Pinpoint the cell where the given text exists, returning its (X, Y) midpoint coordinate. 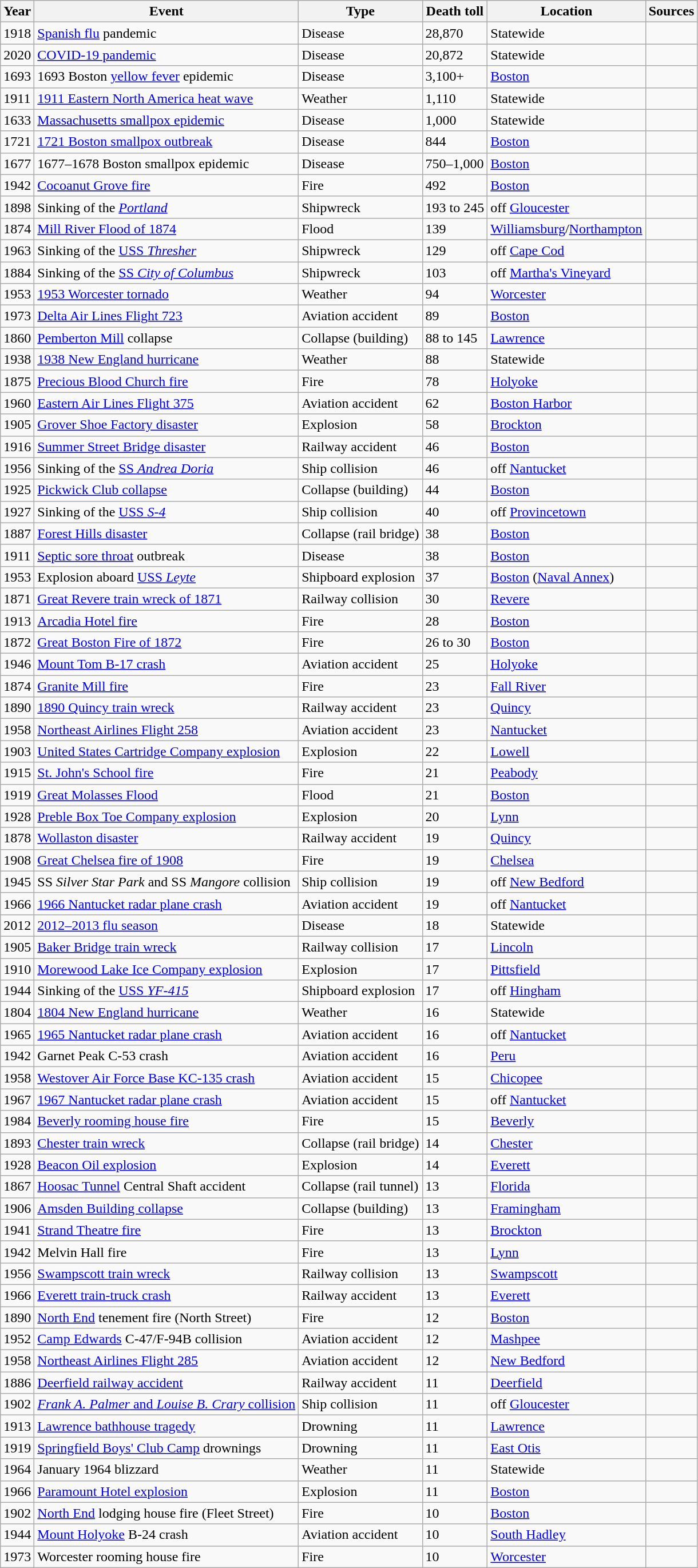
Sinking of the Portland (166, 207)
Sinking of the SS Andrea Doria (166, 468)
Peabody (566, 773)
1945 (17, 882)
Sinking of the USS Thresher (166, 250)
Nantucket (566, 730)
1693 Boston yellow fever epidemic (166, 77)
Beverly rooming house fire (166, 1121)
Great Revere train wreck of 1871 (166, 599)
1964 (17, 1470)
1967 Nantucket radar plane crash (166, 1100)
off Provincetown (566, 512)
30 (455, 599)
Hoosac Tunnel Central Shaft accident (166, 1187)
1908 (17, 860)
1890 Quincy train wreck (166, 708)
1898 (17, 207)
1878 (17, 838)
1927 (17, 512)
United States Cartridge Company explosion (166, 751)
Massachusetts smallpox epidemic (166, 120)
SS Silver Star Park and SS Mangore collision (166, 882)
25 (455, 664)
1804 (17, 1013)
Sources (672, 11)
Type (360, 11)
Preble Box Toe Company explosion (166, 817)
78 (455, 381)
off Cape Cod (566, 250)
129 (455, 250)
1925 (17, 490)
Cocoanut Grove fire (166, 185)
1911 Eastern North America heat wave (166, 98)
Morewood Lake Ice Company explosion (166, 969)
Mount Holyoke B-24 crash (166, 1535)
94 (455, 295)
Revere (566, 599)
Swampscott (566, 1273)
1967 (17, 1100)
18 (455, 925)
1860 (17, 338)
Arcadia Hotel fire (166, 620)
Florida (566, 1187)
1872 (17, 643)
Paramount Hotel explosion (166, 1491)
Deerfield railway accident (166, 1383)
1915 (17, 773)
Septic sore throat outbreak (166, 555)
Chester train wreck (166, 1143)
2020 (17, 55)
off Martha's Vineyard (566, 273)
Year (17, 11)
Swampscott train wreck (166, 1273)
Lowell (566, 751)
Lincoln (566, 947)
1965 Nantucket radar plane crash (166, 1034)
89 (455, 316)
1946 (17, 664)
Death toll (455, 11)
Chelsea (566, 860)
44 (455, 490)
Chicopee (566, 1078)
1938 New England hurricane (166, 360)
1867 (17, 1187)
1,110 (455, 98)
Chester (566, 1143)
Granite Mill fire (166, 686)
Pickwick Club collapse (166, 490)
1875 (17, 381)
New Bedford (566, 1361)
North End lodging house fire (Fleet Street) (166, 1513)
3,100+ (455, 77)
Garnet Peak C-53 crash (166, 1056)
Mill River Flood of 1874 (166, 229)
Mashpee (566, 1339)
844 (455, 142)
Spanish flu pandemic (166, 33)
Location (566, 11)
1916 (17, 447)
off Hingham (566, 991)
1887 (17, 534)
Northeast Airlines Flight 285 (166, 1361)
Beverly (566, 1121)
1633 (17, 120)
Framingham (566, 1208)
Boston Harbor (566, 403)
1965 (17, 1034)
139 (455, 229)
Northeast Airlines Flight 258 (166, 730)
Wollaston disaster (166, 838)
Deerfield (566, 1383)
Eastern Air Lines Flight 375 (166, 403)
1721 (17, 142)
62 (455, 403)
1693 (17, 77)
Sinking of the USS YF-415 (166, 991)
492 (455, 185)
1952 (17, 1339)
Precious Blood Church fire (166, 381)
Grover Shoe Factory disaster (166, 425)
1960 (17, 403)
off New Bedford (566, 882)
1941 (17, 1230)
20,872 (455, 55)
Delta Air Lines Flight 723 (166, 316)
1906 (17, 1208)
Sinking of the USS S-4 (166, 512)
2012–2013 flu season (166, 925)
1903 (17, 751)
St. John's School fire (166, 773)
Everett train-truck crash (166, 1295)
58 (455, 425)
1984 (17, 1121)
1938 (17, 360)
1,000 (455, 120)
Pittsfield (566, 969)
Explosion aboard USS Leyte (166, 577)
Great Boston Fire of 1872 (166, 643)
103 (455, 273)
28 (455, 620)
26 to 30 (455, 643)
37 (455, 577)
1893 (17, 1143)
1677 (17, 164)
Worcester rooming house fire (166, 1557)
Mount Tom B-17 crash (166, 664)
Springfield Boys' Club Camp drownings (166, 1448)
Melvin Hall fire (166, 1252)
Westover Air Force Base KC-135 crash (166, 1078)
Great Molasses Flood (166, 795)
88 to 145 (455, 338)
1884 (17, 273)
Fall River (566, 686)
88 (455, 360)
2012 (17, 925)
Pemberton Mill collapse (166, 338)
Lawrence bathhouse tragedy (166, 1426)
Strand Theatre fire (166, 1230)
28,870 (455, 33)
January 1964 blizzard (166, 1470)
1804 New England hurricane (166, 1013)
Collapse (rail tunnel) (360, 1187)
1721 Boston smallpox outbreak (166, 142)
1886 (17, 1383)
Peru (566, 1056)
Forest Hills disaster (166, 534)
1966 Nantucket radar plane crash (166, 904)
1677–1678 Boston smallpox epidemic (166, 164)
Frank A. Palmer and Louise B. Crary collision (166, 1404)
1918 (17, 33)
East Otis (566, 1448)
Event (166, 11)
Summer Street Bridge disaster (166, 447)
Great Chelsea fire of 1908 (166, 860)
Williamsburg/Northampton (566, 229)
1963 (17, 250)
South Hadley (566, 1535)
Baker Bridge train wreck (166, 947)
Boston (Naval Annex) (566, 577)
1910 (17, 969)
193 to 245 (455, 207)
1871 (17, 599)
COVID-19 pandemic (166, 55)
North End tenement fire (North Street) (166, 1317)
Sinking of the SS City of Columbus (166, 273)
20 (455, 817)
750–1,000 (455, 164)
40 (455, 512)
22 (455, 751)
Beacon Oil explosion (166, 1165)
1953 Worcester tornado (166, 295)
Camp Edwards C-47/F-94B collision (166, 1339)
Amsden Building collapse (166, 1208)
